Search for the cell housing the specified text and yield its [X, Y] center coordinate. 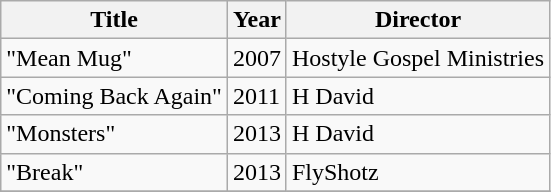
2011 [256, 96]
2007 [256, 58]
Title [114, 20]
"Mean Mug" [114, 58]
Year [256, 20]
Hostyle Gospel Ministries [418, 58]
FlyShotz [418, 172]
"Break" [114, 172]
"Coming Back Again" [114, 96]
"Monsters" [114, 134]
Director [418, 20]
